Pinpoint the cell where the given text exists, returning its (x, y) midpoint coordinate. 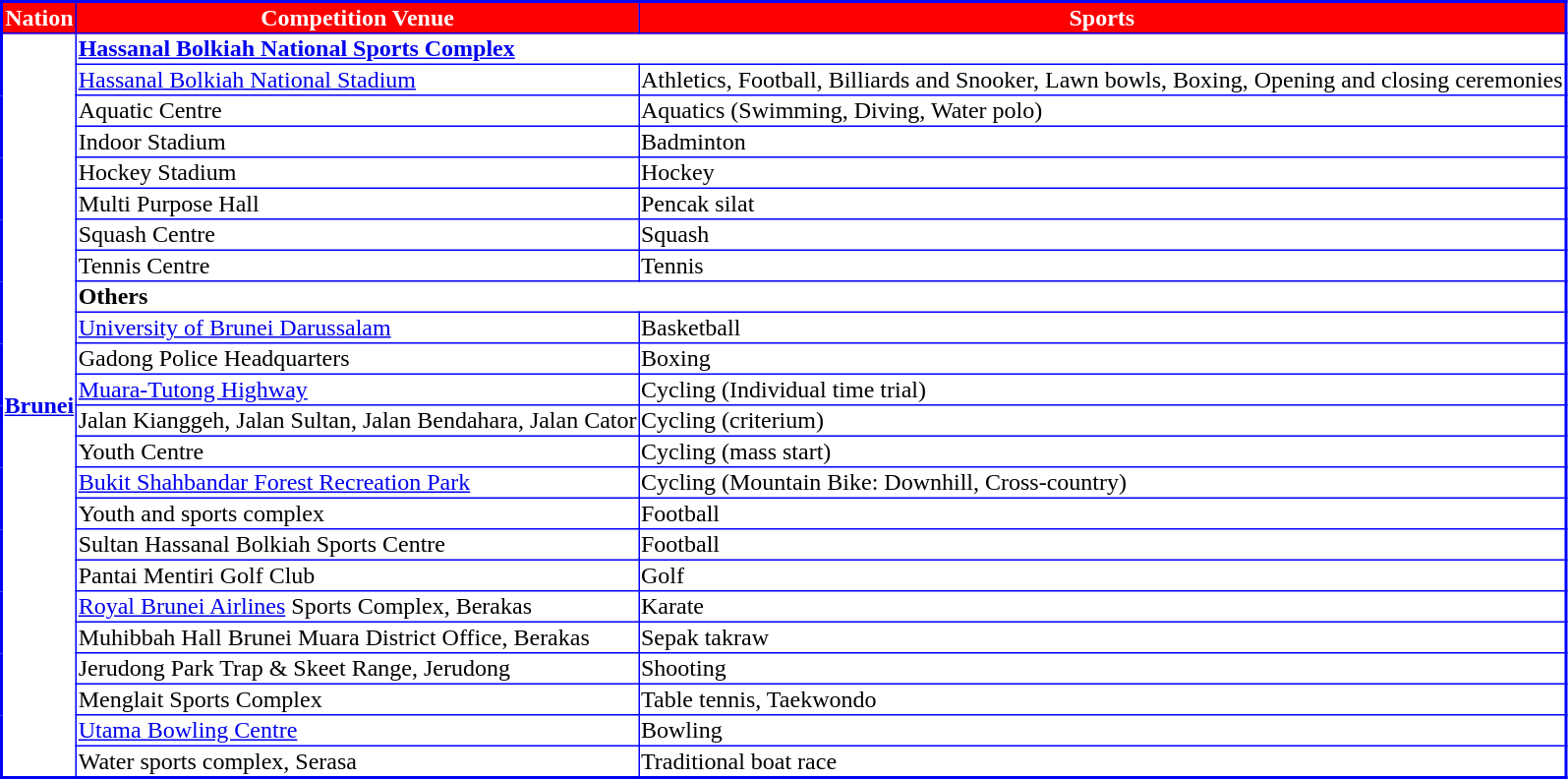
Others (820, 297)
Sports (1103, 18)
Menglait Sports Complex (357, 699)
Badminton (1103, 142)
Cycling (Mountain Bike: Downhill, Cross-country) (1103, 483)
Tennis Centre (357, 266)
Hockey Stadium (357, 173)
Shooting (1103, 669)
Gadong Police Headquarters (357, 359)
Pantai Mentiri Golf Club (357, 575)
Squash (1103, 235)
Multi Purpose Hall (357, 204)
Athletics, Football, Billiards and Snooker, Lawn bowls, Boxing, Opening and closing ceremonies (1103, 80)
Cycling (Individual time trial) (1103, 389)
Muhibbah Hall Brunei Muara District Office, Berakas (357, 637)
Bukit Shahbandar Forest Recreation Park (357, 483)
Tennis (1103, 266)
Indoor Stadium (357, 142)
Hassanal Bolkiah National Sports Complex (820, 49)
University of Brunei Darussalam (357, 328)
Pencak silat (1103, 204)
Utama Bowling Centre (357, 731)
Youth Centre (357, 451)
Aquatic Centre (357, 111)
Sultan Hassanal Bolkiah Sports Centre (357, 545)
Jalan Kianggeh, Jalan Sultan, Jalan Bendahara, Jalan Cator (357, 421)
Jerudong Park Trap & Skeet Range, Jerudong (357, 669)
Squash Centre (357, 235)
Boxing (1103, 359)
Aquatics (Swimming, Diving, Water polo) (1103, 111)
Table tennis, Taekwondo (1103, 699)
Hockey (1103, 173)
Competition Venue (357, 18)
Traditional boat race (1103, 761)
Cycling (mass start) (1103, 451)
Royal Brunei Airlines Sports Complex, Berakas (357, 607)
Basketball (1103, 328)
Karate (1103, 607)
Nation (39, 18)
Hassanal Bolkiah National Stadium (357, 80)
Golf (1103, 575)
Cycling (criterium) (1103, 421)
Muara-Tutong Highway (357, 389)
Bowling (1103, 731)
Youth and sports complex (357, 513)
Water sports complex, Serasa (357, 761)
Brunei (39, 405)
Sepak takraw (1103, 637)
